From the cell containing the given text, extract its center point as [X, Y] coordinate. 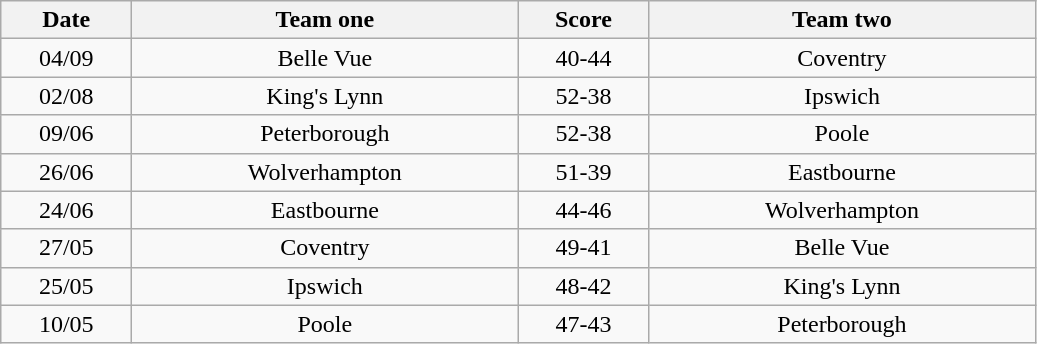
Date [66, 20]
Team two [842, 20]
24/06 [66, 210]
40-44 [584, 58]
02/08 [66, 96]
44-46 [584, 210]
51-39 [584, 172]
26/06 [66, 172]
Team one [325, 20]
47-43 [584, 324]
10/05 [66, 324]
25/05 [66, 286]
04/09 [66, 58]
Score [584, 20]
09/06 [66, 134]
27/05 [66, 248]
48-42 [584, 286]
49-41 [584, 248]
